Find where the given text appears and provide that cell's center as (x, y) coordinate. 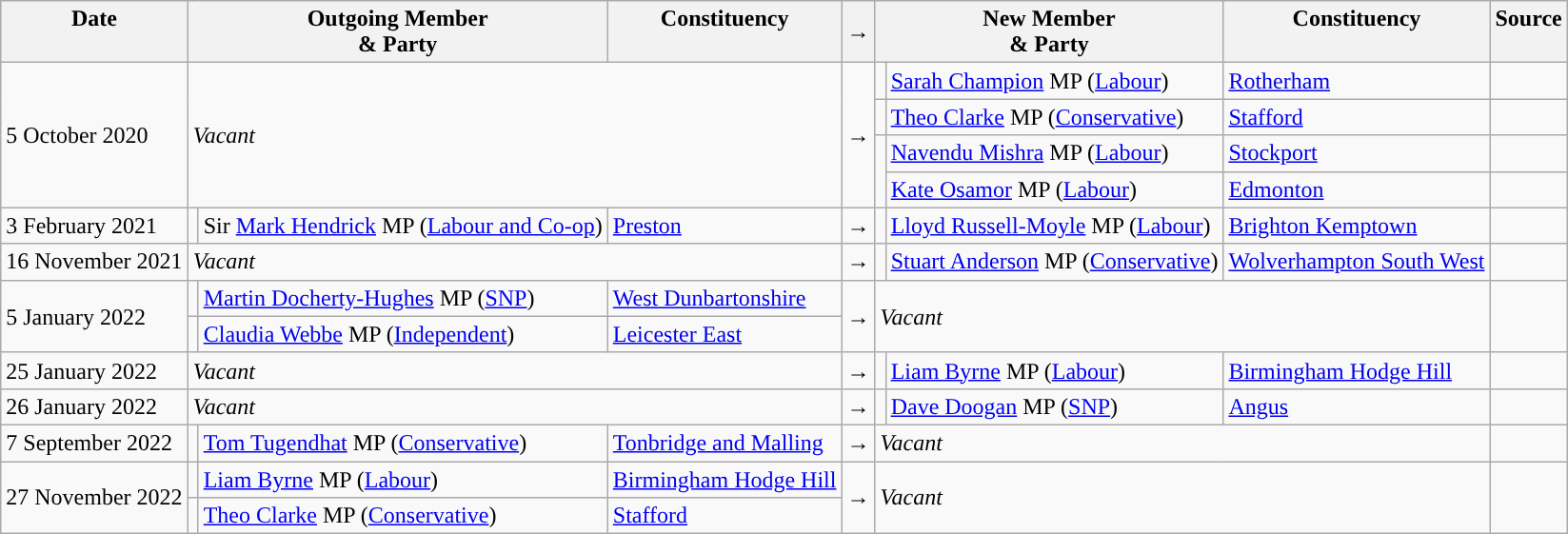
Wolverhampton South West (1357, 262)
Stockport (1357, 153)
Brighton Kemptown (1357, 226)
Tom Tugendhat MP (Conservative) (403, 443)
Tonbridge and Malling (724, 443)
Date (94, 32)
Dave Doogan MP (SNP) (1055, 406)
New Member& Party (1049, 32)
Rotherham (1357, 81)
16 November 2021 (94, 262)
Claudia Webbe MP (Independent) (403, 334)
Sarah Champion MP (Labour) (1055, 81)
26 January 2022 (94, 406)
Edmonton (1357, 189)
5 January 2022 (94, 316)
Stuart Anderson MP (Conservative) (1055, 262)
Kate Osamor MP (Labour) (1055, 189)
3 February 2021 (94, 226)
Sir Mark Hendrick MP (Labour and Co-op) (403, 226)
Angus (1357, 406)
Source (1529, 32)
West Dunbartonshire (724, 298)
5 October 2020 (94, 135)
27 November 2022 (94, 497)
Navendu Mishra MP (Labour) (1055, 153)
Preston (724, 226)
Lloyd Russell-Moyle MP (Labour) (1055, 226)
7 September 2022 (94, 443)
Outgoing Member& Party (398, 32)
25 January 2022 (94, 370)
Leicester East (724, 334)
Martin Docherty-Hughes MP (SNP) (403, 298)
